Provide the (x, y) coordinate of the cell's center where the given text is located.  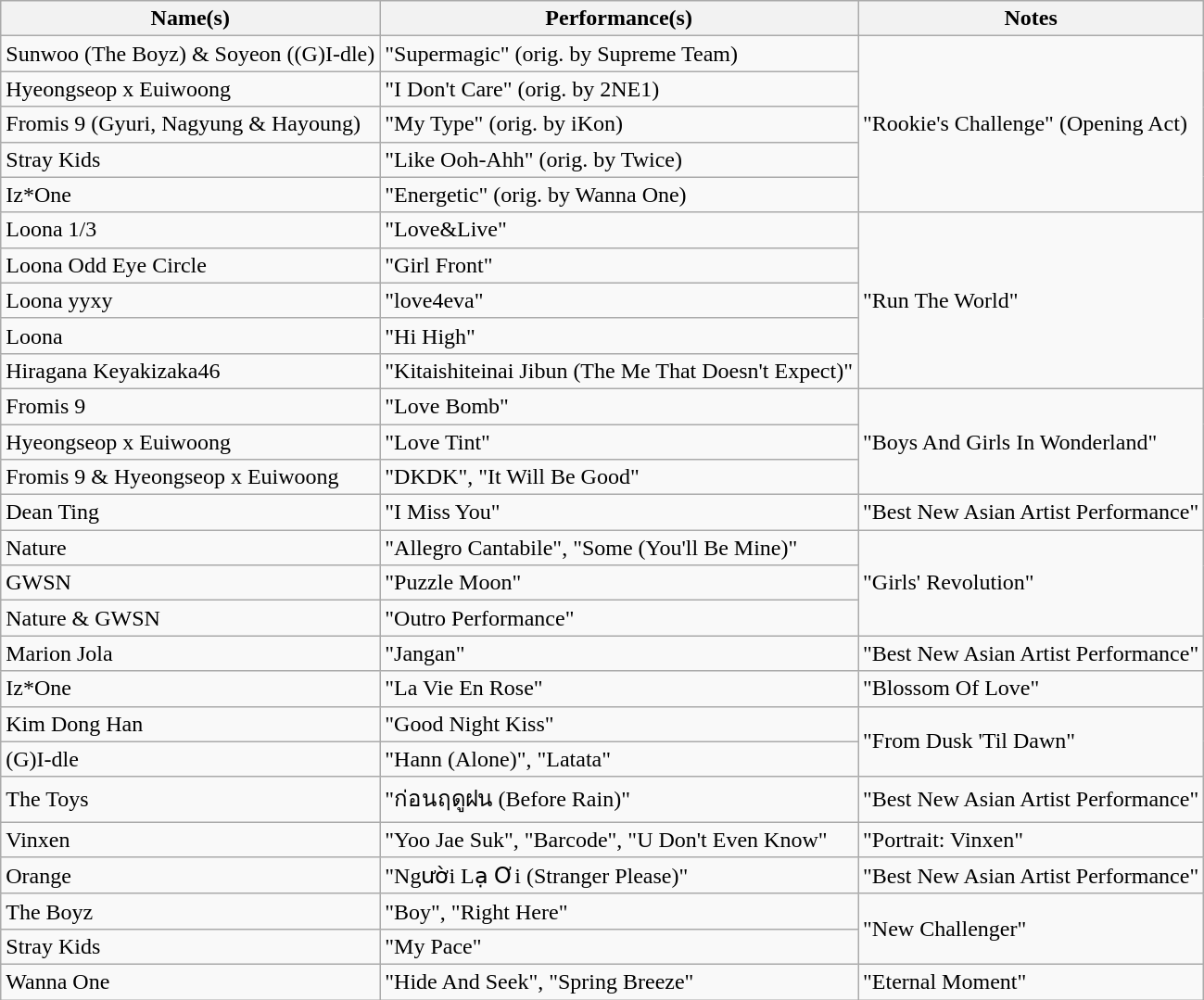
"Yoo Jae Suk", "Barcode", "U Don't Even Know" (619, 840)
GWSN (191, 583)
Vinxen (191, 840)
"ก่อนฤดูฝน (Before Rain)" (619, 799)
"My Type" (orig. by iKon) (619, 124)
Loona (191, 335)
Notes (1031, 19)
"I Miss You" (619, 513)
"I Don't Care" (orig. by 2NE1) (619, 89)
"Energetic" (orig. by Wanna One) (619, 195)
"Like Ooh-Ahh" (orig. by Twice) (619, 159)
"Người Lạ Ơi (Stranger Please)" (619, 876)
Dean Ting (191, 513)
"DKDK", "It Will Be Good" (619, 477)
"Kitaishiteinai Jibun (The Me That Doesn't Expect)" (619, 371)
"Girls' Revolution" (1031, 583)
"Jangan" (619, 653)
"Allegro Cantabile", "Some (You'll Be Mine)" (619, 548)
"love4eva" (619, 300)
"La Vie En Rose" (619, 689)
Name(s) (191, 19)
"New Challenger" (1031, 929)
"Hann (Alone)", "Latata" (619, 759)
"Hide And Seek", "Spring Breeze" (619, 981)
"Supermagic" (orig. by Supreme Team) (619, 54)
"Good Night Kiss" (619, 724)
Loona Odd Eye Circle (191, 265)
Orange (191, 876)
"Hi High" (619, 335)
Fromis 9 (191, 406)
Nature & GWSN (191, 618)
"Boys And Girls In Wonderland" (1031, 441)
"Boy", "Right Here" (619, 911)
Marion Jola (191, 653)
"Rookie's Challenge" (Opening Act) (1031, 124)
The Boyz (191, 911)
"From Dusk 'Til Dawn" (1031, 741)
Fromis 9 & Hyeongseop x Euiwoong (191, 477)
Fromis 9 (Gyuri, Nagyung & Hayoung) (191, 124)
Kim Dong Han (191, 724)
"Eternal Moment" (1031, 981)
"Run The World" (1031, 300)
Loona yyxy (191, 300)
Sunwoo (The Boyz) & Soyeon ((G)I-dle) (191, 54)
"Love Tint" (619, 442)
Nature (191, 548)
"Portrait: Vinxen" (1031, 840)
"Puzzle Moon" (619, 583)
Hiragana Keyakizaka46 (191, 371)
Wanna One (191, 981)
"Girl Front" (619, 265)
"Outro Performance" (619, 618)
"Love&Live" (619, 230)
"Love Bomb" (619, 406)
"My Pace" (619, 946)
Loona 1/3 (191, 230)
"Blossom Of Love" (1031, 689)
The Toys (191, 799)
Performance(s) (619, 19)
(G)I-dle (191, 759)
